For the text-containing cell, return its midpoint in (X, Y) coordinate format. 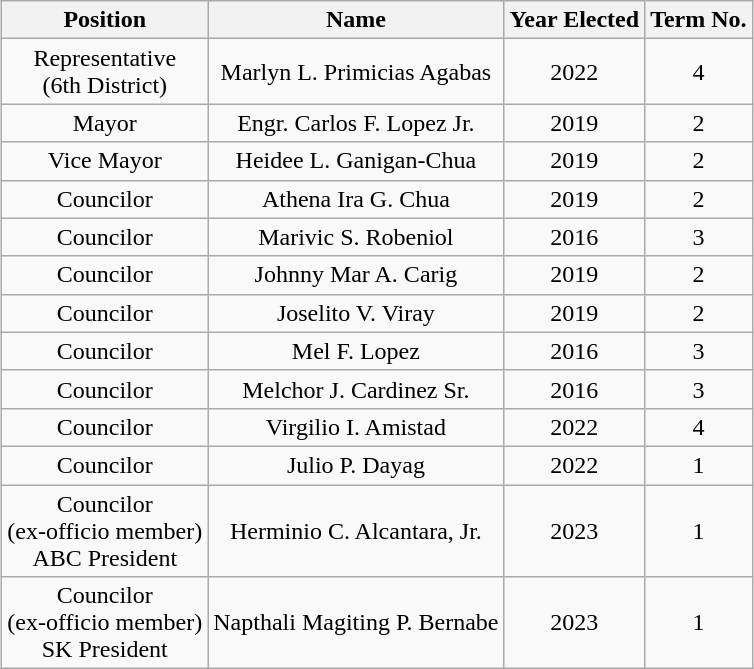
Position (105, 20)
Name (356, 20)
Heidee L. Ganigan-Chua (356, 161)
Herminio C. Alcantara, Jr. (356, 530)
Year Elected (574, 20)
Councilor(ex-officio member)ABC President (105, 530)
Councilor(ex-officio member)SK President (105, 623)
Mel F. Lopez (356, 351)
Johnny Mar A. Carig (356, 275)
Julio P. Dayag (356, 465)
Mayor (105, 123)
Representative(6th District) (105, 72)
Melchor J. Cardinez Sr. (356, 389)
Engr. Carlos F. Lopez Jr. (356, 123)
Joselito V. Viray (356, 313)
Athena Ira G. Chua (356, 199)
Marivic S. Robeniol (356, 237)
Vice Mayor (105, 161)
Napthali Magiting P. Bernabe (356, 623)
Virgilio I. Amistad (356, 427)
Marlyn L. Primicias Agabas (356, 72)
Term No. (699, 20)
